Scan for the cell matching the given text and deliver its [x, y] coordinate at center. 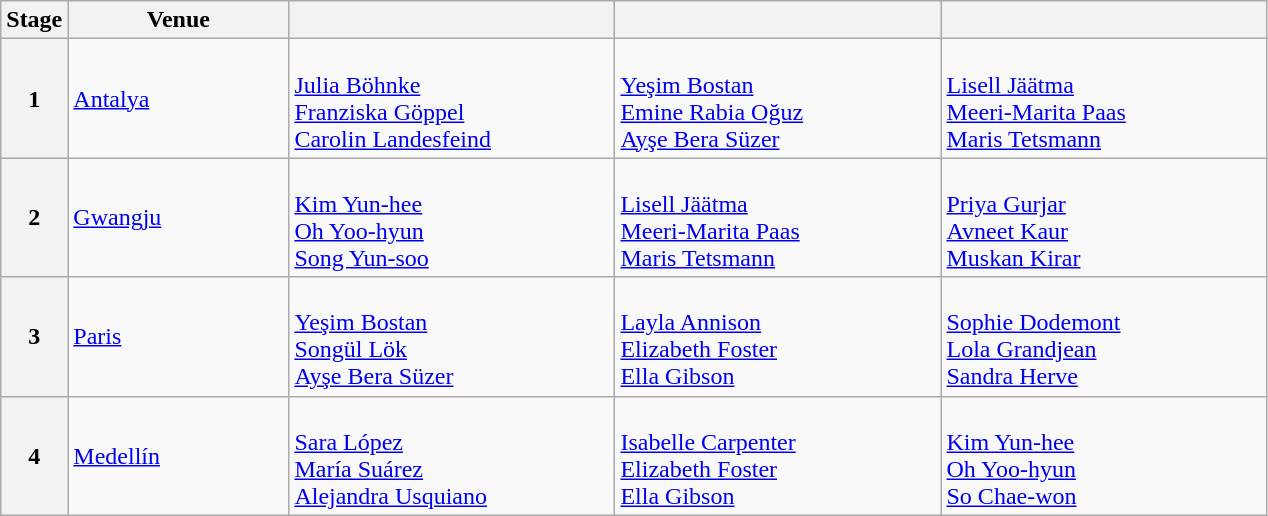
4 [34, 456]
Yeşim Bostan Songül Lök Ayşe Bera Süzer [452, 336]
Paris [178, 336]
Sophie Dodemont Lola Grandjean Sandra Herve [1104, 336]
Julia Böhnke Franziska Göppel Carolin Landesfeind [452, 98]
2 [34, 218]
3 [34, 336]
Medellín [178, 456]
Venue [178, 20]
Isabelle Carpenter Elizabeth Foster Ella Gibson [778, 456]
Antalya [178, 98]
Priya Gurjar Avneet Kaur Muskan Kirar [1104, 218]
Yeşim Bostan Emine Rabia Oğuz Ayşe Bera Süzer [778, 98]
Kim Yun-hee Oh Yoo-hyun Song Yun-soo [452, 218]
Sara López María Suárez Alejandra Usquiano [452, 456]
Stage [34, 20]
Layla Annison Elizabeth Foster Ella Gibson [778, 336]
Kim Yun-hee Oh Yoo-hyun So Chae-won [1104, 456]
Gwangju [178, 218]
1 [34, 98]
